Identify which cell holds the provided text, then report its [X, Y] central coordinate. 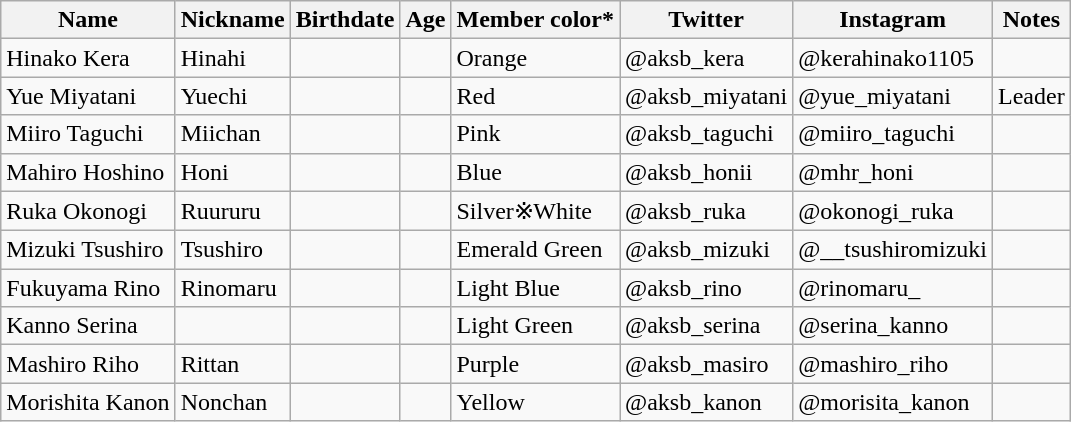
Mizuki Tsushiro [88, 250]
Rinomaru [232, 288]
Nickname [232, 20]
@aksb_masiro [706, 364]
@mashiro_riho [893, 364]
Purple [536, 364]
Honi [232, 172]
@aksb_ruka [706, 211]
Kanno Serina [88, 326]
@miiro_taguchi [893, 134]
Fukuyama Rino [88, 288]
Miichan [232, 134]
Leader [1031, 96]
Silver※White [536, 211]
@kerahinako1105 [893, 58]
@aksb_mizuki [706, 250]
@aksb_serina [706, 326]
Miiro Taguchi [88, 134]
Nonchan [232, 402]
@aksb_taguchi [706, 134]
@mhr_honi [893, 172]
@rinomaru_ [893, 288]
Tsushiro [232, 250]
Age [426, 20]
@aksb_kera [706, 58]
Pink [536, 134]
Twitter [706, 20]
Name [88, 20]
Mahiro Hoshino [88, 172]
Instagram [893, 20]
Ruururu [232, 211]
Orange [536, 58]
Yellow [536, 402]
Blue [536, 172]
Ruka Okonogi [88, 211]
@__tsushiromizuki [893, 250]
Notes [1031, 20]
@morisita_kanon [893, 402]
Emerald Green [536, 250]
Rittan [232, 364]
Birthdate [345, 20]
@okonogi_ruka [893, 211]
Light Green [536, 326]
Hinako Kera [88, 58]
Yuechi [232, 96]
Member color* [536, 20]
@aksb_kanon [706, 402]
@aksb_rino [706, 288]
Mashiro Riho [88, 364]
Yue Miyatani [88, 96]
@yue_miyatani [893, 96]
Red [536, 96]
@aksb_miyatani [706, 96]
Morishita Kanon [88, 402]
@aksb_honii [706, 172]
Hinahi [232, 58]
@serina_kanno [893, 326]
Light Blue [536, 288]
